Capture the cell that displays the provided text and extract its [X, Y] central coordinate. 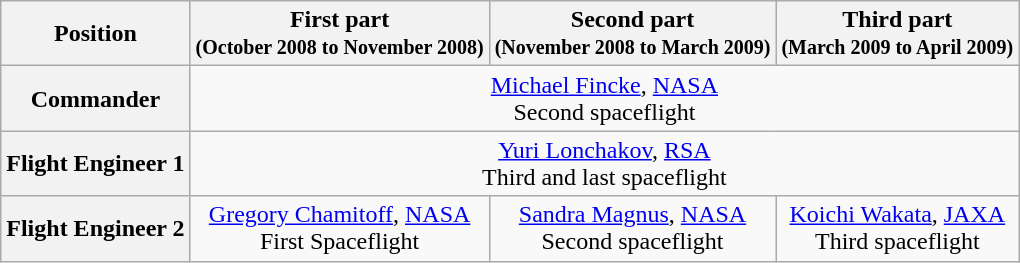
Flight Engineer 2 [96, 228]
Flight Engineer 1 [96, 164]
Second part(November 2008 to March 2009) [632, 34]
Position [96, 34]
Commander [96, 98]
First part(October 2008 to November 2008) [340, 34]
Michael Fincke, NASASecond spaceflight [604, 98]
Sandra Magnus, NASASecond spaceflight [632, 228]
Koichi Wakata, JAXAThird spaceflight [898, 228]
Yuri Lonchakov, RSAThird and last spaceflight [604, 164]
Gregory Chamitoff, NASAFirst Spaceflight [340, 228]
Third part(March 2009 to April 2009) [898, 34]
